Provide the (x, y) coordinate of the cell's center where the given text is located.  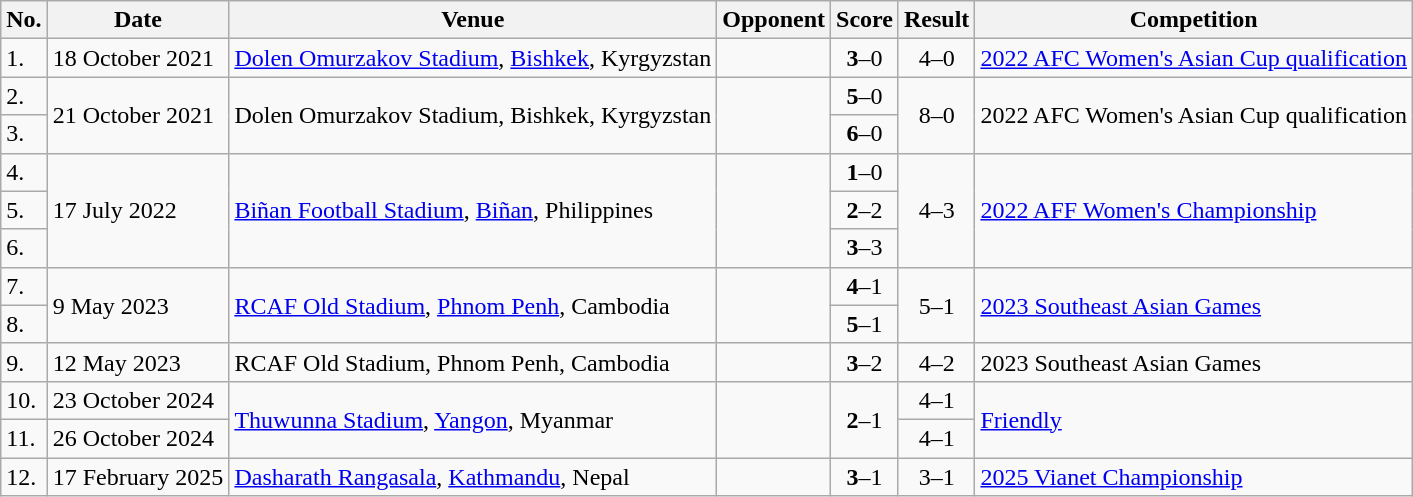
12 May 2023 (138, 362)
26 October 2024 (138, 438)
Opponent (774, 20)
Venue (473, 20)
2025 Vianet Championship (1194, 477)
Friendly (1194, 419)
2. (24, 96)
3–2 (865, 362)
8. (24, 324)
1–0 (865, 172)
Result (936, 20)
17 February 2025 (138, 477)
1. (24, 58)
4. (24, 172)
2–1 (865, 419)
Thuwunna Stadium, Yangon, Myanmar (473, 419)
2022 AFF Women's Championship (1194, 210)
2–2 (865, 210)
Score (865, 20)
Biñan Football Stadium, Biñan, Philippines (473, 210)
Date (138, 20)
18 October 2021 (138, 58)
No. (24, 20)
9. (24, 362)
4–3 (936, 210)
5. (24, 210)
Competition (1194, 20)
6–0 (865, 134)
4–2 (936, 362)
8–0 (936, 115)
11. (24, 438)
23 October 2024 (138, 400)
3–3 (865, 248)
5–0 (865, 96)
4–0 (936, 58)
10. (24, 400)
12. (24, 477)
9 May 2023 (138, 305)
17 July 2022 (138, 210)
3–0 (865, 58)
3. (24, 134)
21 October 2021 (138, 115)
Dasharath Rangasala, Kathmandu, Nepal (473, 477)
7. (24, 286)
6. (24, 248)
